Output the (X, Y) coordinate of the center of the cell containing the given text.  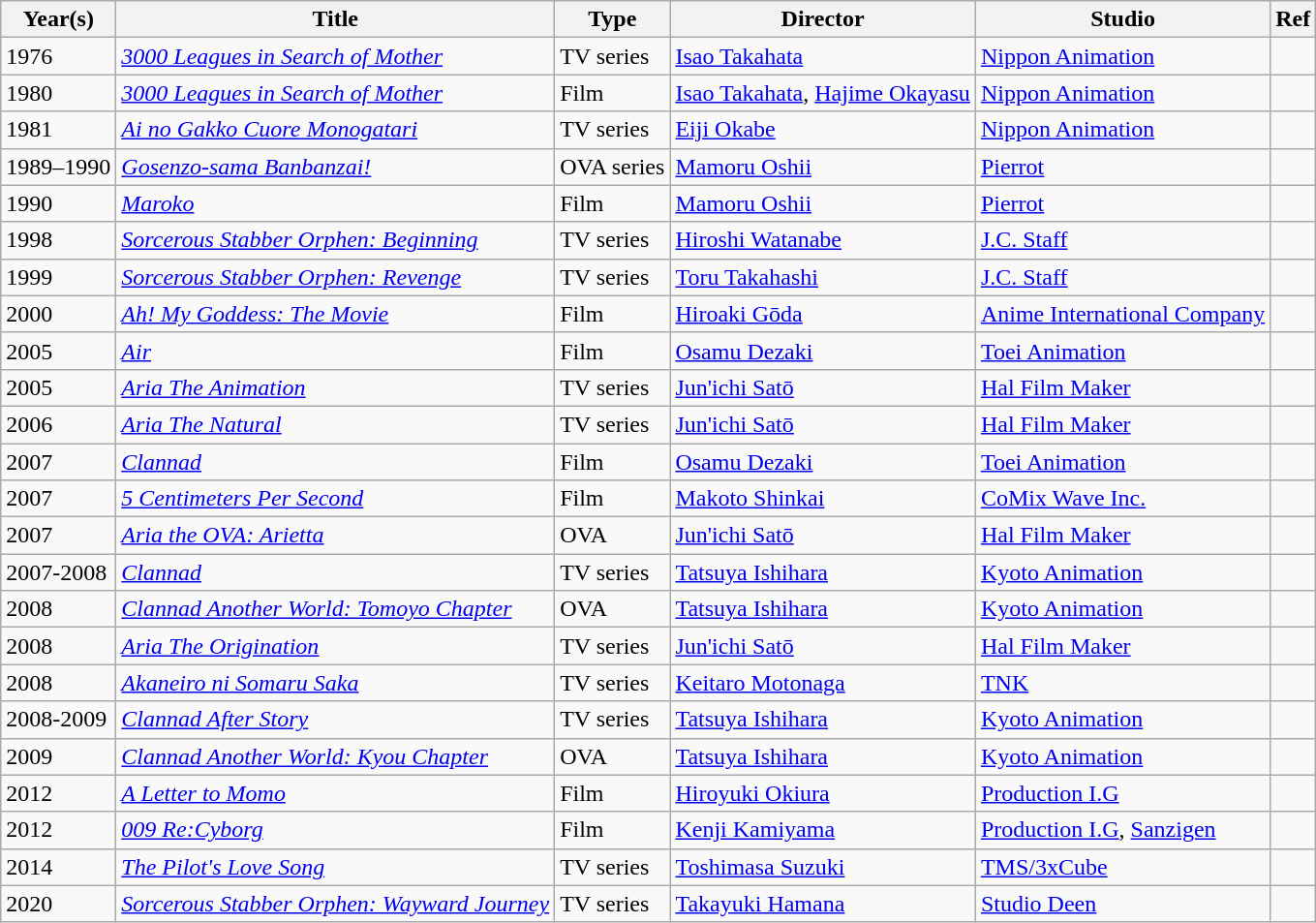
Aria The Origination (335, 646)
1999 (58, 277)
Ah! My Goddess: The Movie (335, 314)
Production I.G (1122, 793)
1981 (58, 130)
1990 (58, 203)
2000 (58, 314)
Studio Deen (1122, 904)
Sorcerous Stabber Orphen: Beginning (335, 240)
Sorcerous Stabber Orphen: Revenge (335, 277)
Keitaro Motonaga (823, 683)
Ai no Gakko Cuore Monogatari (335, 130)
Isao Takahata (823, 56)
CoMix Wave Inc. (1122, 499)
Hiroaki Gōda (823, 314)
1998 (58, 240)
Clannad After Story (335, 720)
Aria The Animation (335, 387)
Type (612, 19)
Clannad Another World: Tomoyo Chapter (335, 609)
Ref (1294, 19)
Gosenzo-sama Banbanzai! (335, 167)
The Pilot's Love Song (335, 867)
2008-2009 (58, 720)
2020 (58, 904)
2007-2008 (58, 572)
Clannad Another World: Kyou Chapter (335, 756)
Akaneiro ni Somaru Saka (335, 683)
TMS/3xCube (1122, 867)
2009 (58, 756)
Takayuki Hamana (823, 904)
OVA series (612, 167)
Director (823, 19)
5 Centimeters Per Second (335, 499)
009 Re:Cyborg (335, 830)
1989–1990 (58, 167)
Eiji Okabe (823, 130)
Isao Takahata, Hajime Okayasu (823, 93)
Hiroshi Watanabe (823, 240)
2006 (58, 424)
Kenji Kamiyama (823, 830)
1976 (58, 56)
Toru Takahashi (823, 277)
Year(s) (58, 19)
A Letter to Momo (335, 793)
TNK (1122, 683)
Maroko (335, 203)
Title (335, 19)
Production I.G, Sanzigen (1122, 830)
Aria The Natural (335, 424)
1980 (58, 93)
Air (335, 351)
Toshimasa Suzuki (823, 867)
Hiroyuki Okiura (823, 793)
2014 (58, 867)
Studio (1122, 19)
Makoto Shinkai (823, 499)
Anime International Company (1122, 314)
Sorcerous Stabber Orphen: Wayward Journey (335, 904)
Aria the OVA: Arietta (335, 536)
